Determine the (X, Y) coordinate at the center of the cell enclosing the given text.  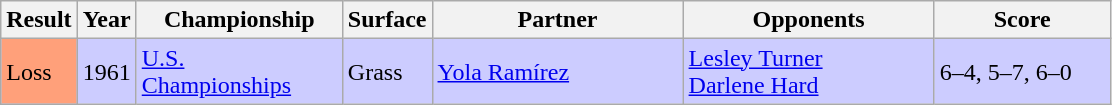
Yola Ramírez (558, 72)
Grass (387, 72)
Opponents (808, 20)
Lesley Turner Darlene Hard (808, 72)
Surface (387, 20)
1961 (106, 72)
Championship (239, 20)
Result (39, 20)
Partner (558, 20)
Score (1022, 20)
Year (106, 20)
U.S. Championships (239, 72)
6–4, 5–7, 6–0 (1022, 72)
Loss (39, 72)
